Determine the [x, y] coordinate at the center of the cell enclosing the given text.  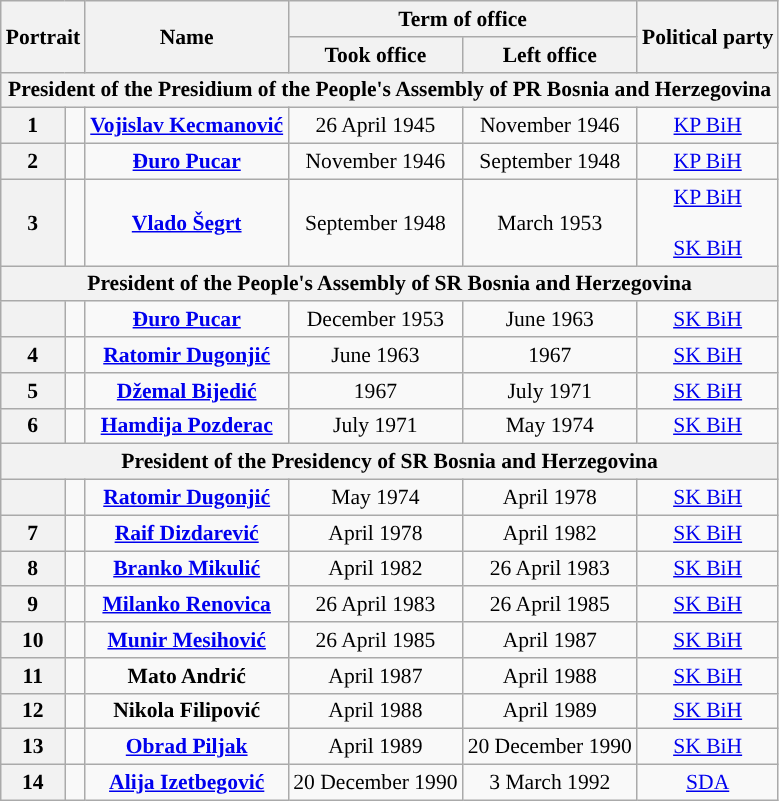
Hamdija Pozderac [186, 426]
Vlado Šegrt [186, 222]
Political party [708, 36]
9 [33, 605]
Alija Izetbegović [186, 783]
Džemal Bijedić [186, 391]
4 [33, 355]
Branko Mikulić [186, 569]
President of the People's Assembly of SR Bosnia and Herzegovina [390, 284]
Left office [550, 55]
Milanko Renovica [186, 605]
KP BiHSK BiH [708, 222]
Nikola Filipović [186, 711]
Obrad Piljak [186, 747]
SDA [708, 783]
December 1953 [375, 320]
12 [33, 711]
Mato Andrić [186, 676]
14 [33, 783]
Portrait [43, 36]
3 March 1992 [550, 783]
5 [33, 391]
13 [33, 747]
Vojislav Kecmanović [186, 126]
11 [33, 676]
Term of office [462, 19]
8 [33, 569]
Munir Mesihović [186, 640]
7 [33, 533]
26 April 1945 [375, 126]
Raif Dizdarević [186, 533]
3 [33, 222]
6 [33, 426]
1 [33, 126]
March 1953 [550, 222]
2 [33, 162]
10 [33, 640]
Took office [375, 55]
President of the Presidium of the People's Assembly of PR Bosnia and Herzegovina [390, 90]
President of the Presidency of SR Bosnia and Herzegovina [390, 462]
Name [186, 36]
